Scan for the cell matching the given text and deliver its (x, y) coordinate at center. 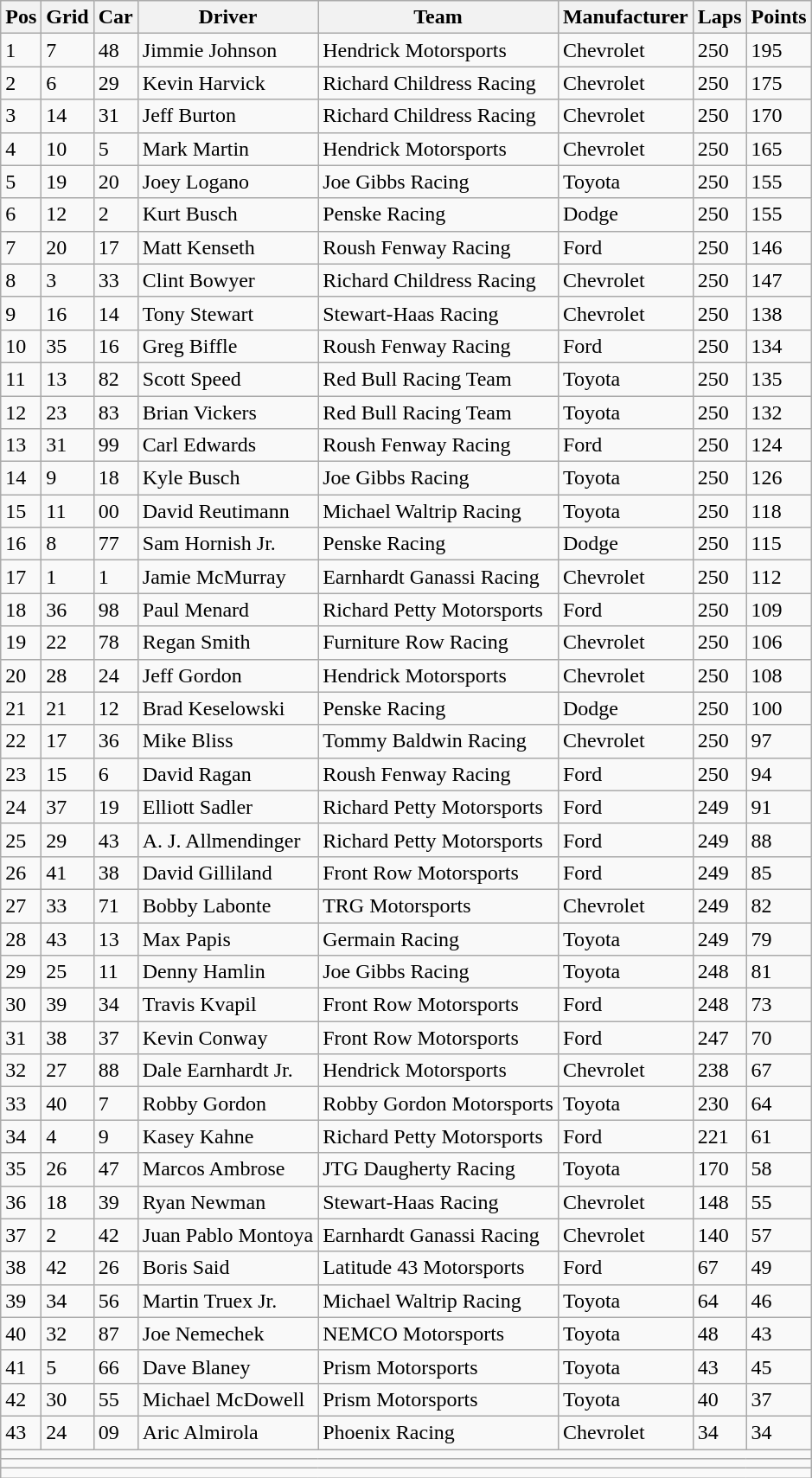
77 (116, 544)
Bobby Labonte (227, 905)
230 (719, 1104)
195 (778, 50)
Regan Smith (227, 643)
97 (778, 741)
09 (116, 1432)
Brian Vickers (227, 413)
Paul Menard (227, 610)
56 (116, 1301)
71 (116, 905)
106 (778, 643)
Greg Biffle (227, 346)
126 (778, 478)
Aric Almirola (227, 1432)
Ryan Newman (227, 1202)
Jimmie Johnson (227, 50)
147 (778, 280)
NEMCO Motorsports (438, 1334)
Tommy Baldwin Racing (438, 741)
00 (116, 511)
247 (719, 1038)
73 (778, 1005)
Dave Blaney (227, 1366)
David Reutimann (227, 511)
Phoenix Racing (438, 1432)
70 (778, 1038)
49 (778, 1268)
Carl Edwards (227, 445)
Brad Keselowski (227, 708)
47 (116, 1169)
58 (778, 1169)
Boris Said (227, 1268)
Scott Speed (227, 379)
238 (719, 1071)
124 (778, 445)
66 (116, 1366)
TRG Motorsports (438, 905)
175 (778, 83)
Elliott Sadler (227, 807)
138 (778, 313)
78 (116, 643)
JTG Daugherty Racing (438, 1169)
Kevin Harvick (227, 83)
Kasey Kahne (227, 1136)
Joey Logano (227, 182)
146 (778, 247)
Joe Nemechek (227, 1334)
135 (778, 379)
94 (778, 774)
165 (778, 149)
Matt Kenseth (227, 247)
115 (778, 544)
Latitude 43 Motorsports (438, 1268)
Mark Martin (227, 149)
221 (719, 1136)
Mike Bliss (227, 741)
Germain Racing (438, 938)
David Ragan (227, 774)
108 (778, 675)
140 (719, 1235)
Kyle Busch (227, 478)
148 (719, 1202)
Marcos Ambrose (227, 1169)
85 (778, 873)
Jamie McMurray (227, 577)
134 (778, 346)
100 (778, 708)
A. J. Allmendinger (227, 840)
112 (778, 577)
Michael McDowell (227, 1399)
Kurt Busch (227, 214)
46 (778, 1301)
Car (116, 17)
109 (778, 610)
61 (778, 1136)
Pos (21, 17)
99 (116, 445)
Furniture Row Racing (438, 643)
Robby Gordon Motorsports (438, 1104)
57 (778, 1235)
87 (116, 1334)
Juan Pablo Montoya (227, 1235)
132 (778, 413)
David Gilliland (227, 873)
98 (116, 610)
91 (778, 807)
Clint Bowyer (227, 280)
81 (778, 972)
Robby Gordon (227, 1104)
Sam Hornish Jr. (227, 544)
Travis Kvapil (227, 1005)
Jeff Gordon (227, 675)
Denny Hamlin (227, 972)
Max Papis (227, 938)
Kevin Conway (227, 1038)
Martin Truex Jr. (227, 1301)
Tony Stewart (227, 313)
Grid (67, 17)
Team (438, 17)
Dale Earnhardt Jr. (227, 1071)
83 (116, 413)
Jeff Burton (227, 116)
79 (778, 938)
118 (778, 511)
Driver (227, 17)
Laps (719, 17)
Points (778, 17)
Manufacturer (625, 17)
45 (778, 1366)
